Return the (x, y) coordinate for the center point of the cell that contains the specified text.  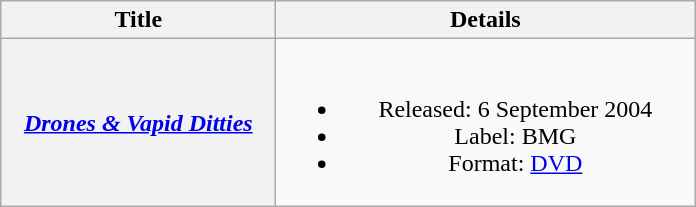
Released: 6 September 2004Label: BMG Format: DVD (486, 122)
Details (486, 20)
Drones & Vapid Ditties (138, 122)
Title (138, 20)
